Identify which cell holds the provided text, then report its [X, Y] central coordinate. 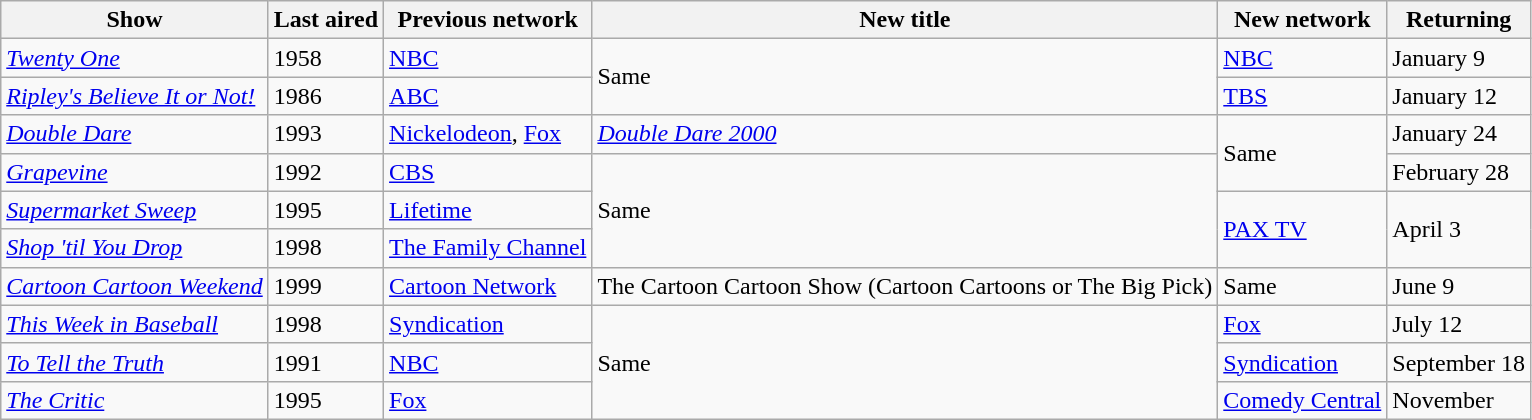
1991 [326, 362]
Last aired [326, 20]
Ripley's Believe It or Not! [134, 96]
This Week in Baseball [134, 324]
The Family Channel [488, 248]
Lifetime [488, 210]
July 12 [1459, 324]
Cartoon Cartoon Weekend [134, 286]
Double Dare 2000 [905, 134]
Twenty One [134, 58]
November [1459, 400]
Double Dare [134, 134]
TBS [1302, 96]
The Cartoon Cartoon Show (Cartoon Cartoons or The Big Pick) [905, 286]
The Critic [134, 400]
January 24 [1459, 134]
Show [134, 20]
1993 [326, 134]
February 28 [1459, 172]
Grapevine [134, 172]
1999 [326, 286]
New title [905, 20]
New network [1302, 20]
September 18 [1459, 362]
January 12 [1459, 96]
Comedy Central [1302, 400]
January 9 [1459, 58]
1992 [326, 172]
Returning [1459, 20]
1986 [326, 96]
Nickelodeon, Fox [488, 134]
To Tell the Truth [134, 362]
ABC [488, 96]
Supermarket Sweep [134, 210]
June 9 [1459, 286]
April 3 [1459, 229]
1958 [326, 58]
PAX TV [1302, 229]
CBS [488, 172]
Shop 'til You Drop [134, 248]
Cartoon Network [488, 286]
Previous network [488, 20]
